Detect which cell encompasses the target text, then output its [X, Y] center coordinate. 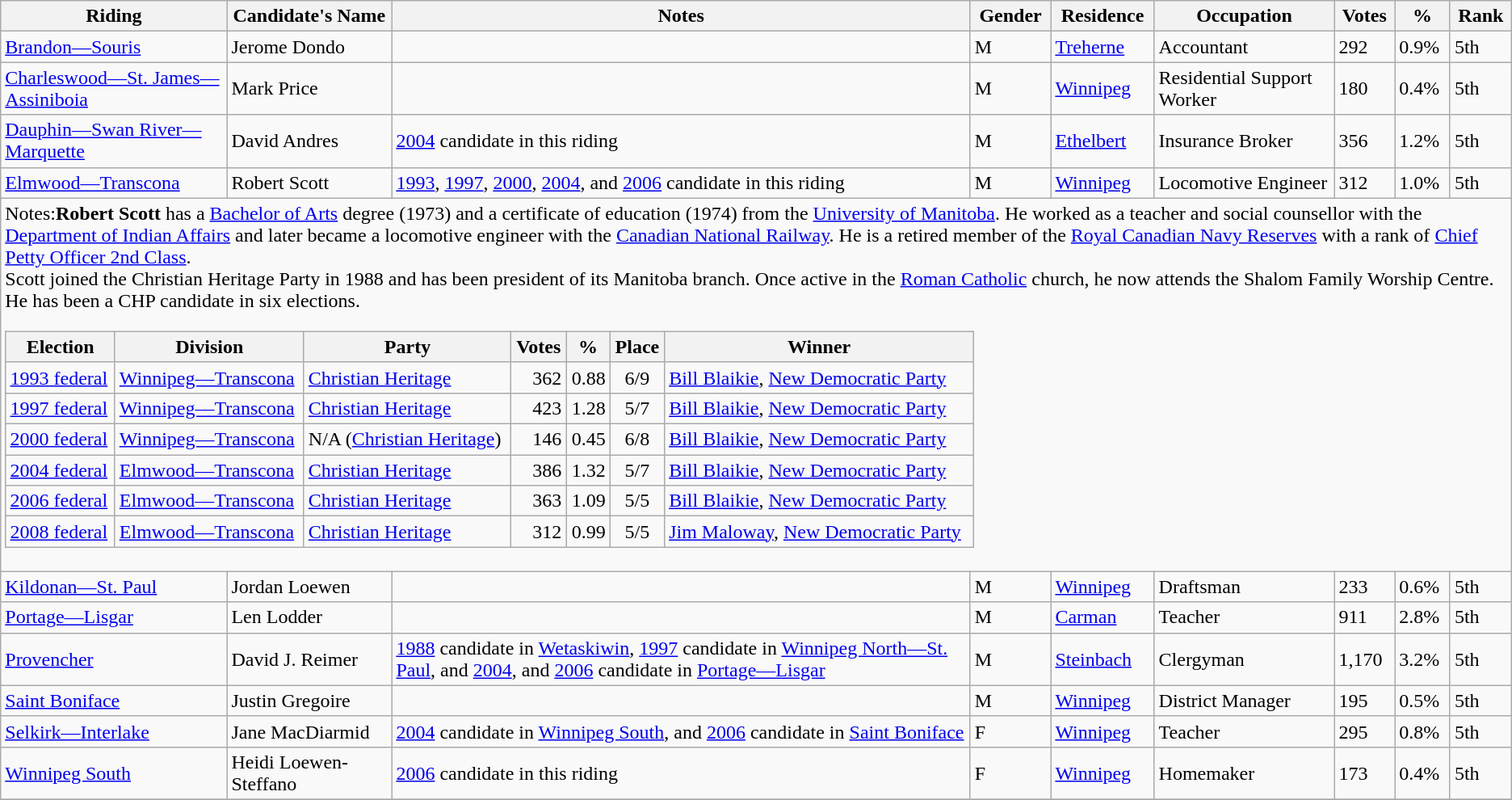
N/A (Christian Heritage) [407, 440]
1.2% [1423, 141]
1.28 [588, 408]
Jerome Dondo [309, 47]
0.88 [588, 377]
292 [1365, 47]
Insurance Broker [1244, 141]
Justin Gregoire [309, 701]
Kildonan—St. Paul [114, 587]
3.2% [1423, 659]
Homemaker [1244, 773]
Saint Boniface [114, 701]
295 [1365, 731]
Jordan Loewen [309, 587]
1.09 [588, 501]
Brandon—Souris [114, 47]
Provencher [114, 659]
Jim Maloway, New Democratic Party [819, 532]
Winner [819, 347]
Selkirk—Interlake [114, 731]
Portage—Lisgar [114, 617]
1.32 [588, 470]
2006 candidate in this riding [681, 773]
1.0% [1423, 183]
362 [539, 377]
911 [1365, 617]
195 [1365, 701]
Place [636, 347]
Residence [1102, 16]
Steinbach [1102, 659]
Gender [1010, 16]
David J. Reimer [309, 659]
Len Lodder [309, 617]
Ethelbert [1102, 141]
Accountant [1244, 47]
2004 candidate in Winnipeg South, and 2006 candidate in Saint Boniface [681, 731]
173 [1365, 773]
Candidate's Name [309, 16]
2004 federal [60, 470]
2.8% [1423, 617]
0.99 [588, 532]
6/9 [636, 377]
2004 candidate in this riding [681, 141]
Clergyman [1244, 659]
1,170 [1365, 659]
District Manager [1244, 701]
Mark Price [309, 89]
Jane MacDiarmid [309, 731]
2008 federal [60, 532]
Locomotive Engineer [1244, 183]
Notes [681, 16]
1997 federal [60, 408]
363 [539, 501]
Rank [1480, 16]
Treherne [1102, 47]
Winnipeg South [114, 773]
Robert Scott [309, 183]
Riding [114, 16]
Charleswood—St. James—Assiniboia [114, 89]
David Andres [309, 141]
146 [539, 440]
0.6% [1423, 587]
386 [539, 470]
1993 federal [60, 377]
1993, 1997, 2000, 2004, and 2006 candidate in this riding [681, 183]
Draftsman [1244, 587]
Election [60, 347]
Residential Support Worker [1244, 89]
Heidi Loewen-Steffano [309, 773]
0.8% [1423, 731]
2006 federal [60, 501]
0.45 [588, 440]
180 [1365, 89]
356 [1365, 141]
0.9% [1423, 47]
233 [1365, 587]
Division [209, 347]
0.5% [1423, 701]
Dauphin—Swan River—Marquette [114, 141]
423 [539, 408]
1988 candidate in Wetaskiwin, 1997 candidate in Winnipeg North—St. Paul, and 2004, and 2006 candidate in Portage—Lisgar [681, 659]
Carman [1102, 617]
Occupation [1244, 16]
2000 federal [60, 440]
Party [407, 347]
6/8 [636, 440]
